Locate the cell with the specified text and output its (X, Y) center coordinate. 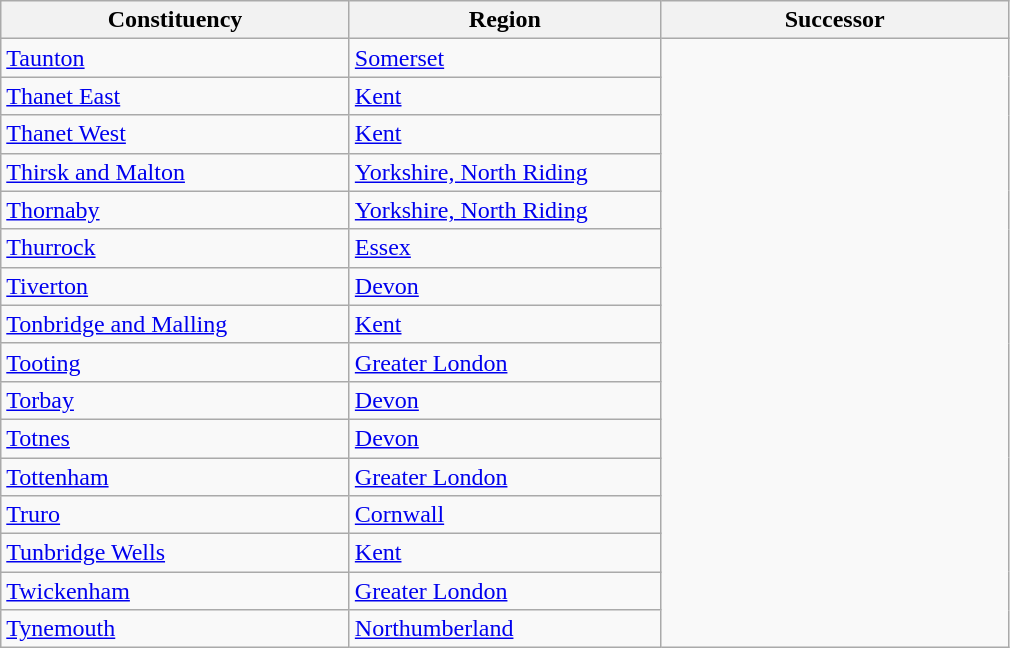
Twickenham (176, 591)
Thurrock (176, 248)
Tooting (176, 362)
Northumberland (504, 629)
Successor (834, 20)
Totnes (176, 438)
Truro (176, 515)
Tunbridge Wells (176, 553)
Tottenham (176, 477)
Region (504, 20)
Taunton (176, 58)
Tiverton (176, 286)
Tynemouth (176, 629)
Thanet West (176, 134)
Essex (504, 248)
Constituency (176, 20)
Thirsk and Malton (176, 172)
Somerset (504, 58)
Thornaby (176, 210)
Thanet East (176, 96)
Tonbridge and Malling (176, 324)
Cornwall (504, 515)
Torbay (176, 400)
